Find where the given text appears and provide that cell's center as [x, y] coordinate. 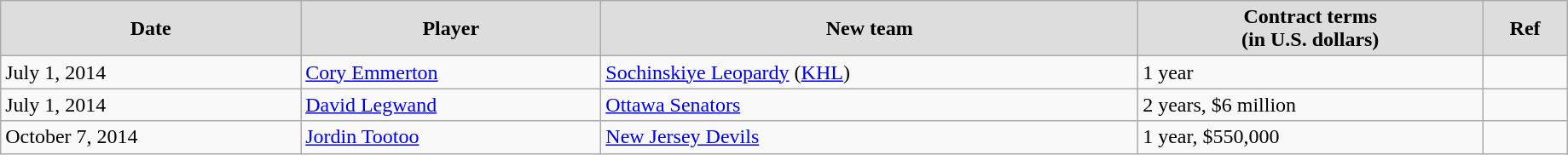
Ottawa Senators [870, 105]
2 years, $6 million [1311, 105]
New team [870, 29]
David Legwand [451, 105]
1 year [1311, 72]
Player [451, 29]
Contract terms(in U.S. dollars) [1311, 29]
Date [151, 29]
Cory Emmerton [451, 72]
Jordin Tootoo [451, 137]
Sochinskiye Leopardy (KHL) [870, 72]
Ref [1525, 29]
1 year, $550,000 [1311, 137]
New Jersey Devils [870, 137]
October 7, 2014 [151, 137]
